Identify which cell holds the provided text, then report its (X, Y) central coordinate. 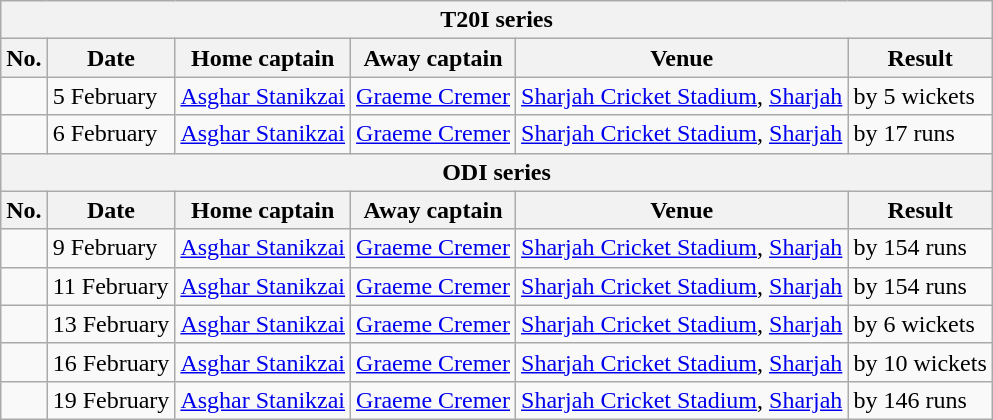
by 10 wickets (920, 362)
16 February (111, 362)
13 February (111, 324)
11 February (111, 286)
by 6 wickets (920, 324)
9 February (111, 248)
6 February (111, 134)
by 5 wickets (920, 96)
by 146 runs (920, 400)
19 February (111, 400)
by 17 runs (920, 134)
5 February (111, 96)
T20I series (497, 20)
ODI series (497, 172)
